From the cell containing the given text, extract its center point as (x, y) coordinate. 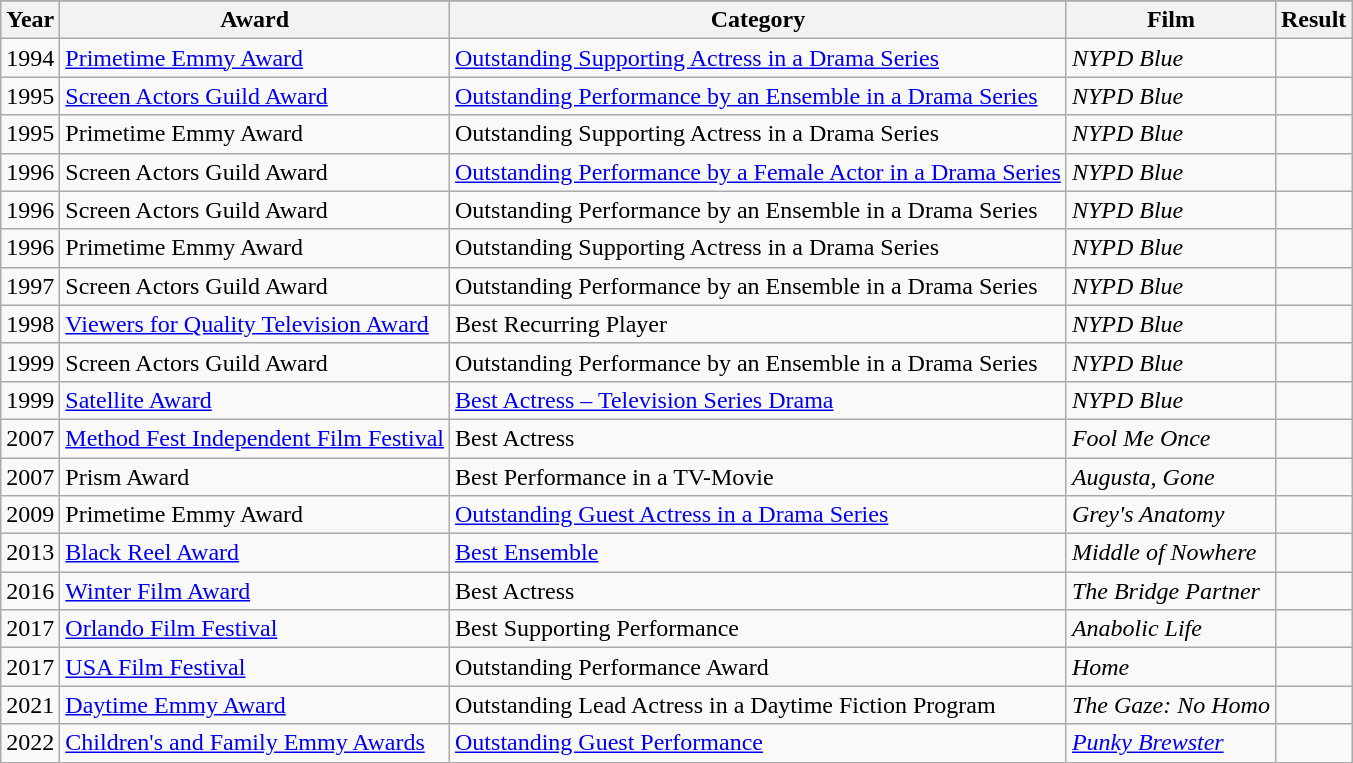
Outstanding Performance Award (758, 667)
Result (1313, 20)
Best Supporting Performance (758, 629)
Orlando Film Festival (255, 629)
Film (1170, 20)
Punky Brewster (1170, 743)
2013 (30, 553)
Grey's Anatomy (1170, 515)
Year (30, 20)
The Bridge Partner (1170, 591)
USA Film Festival (255, 667)
Category (758, 20)
Daytime Emmy Award (255, 705)
Middle of Nowhere (1170, 553)
Winter Film Award (255, 591)
Augusta, Gone (1170, 477)
Prism Award (255, 477)
2009 (30, 515)
Outstanding Performance by a Female Actor in a Drama Series (758, 172)
Home (1170, 667)
2021 (30, 705)
Viewers for Quality Television Award (255, 324)
Black Reel Award (255, 553)
Outstanding Guest Performance (758, 743)
The Gaze: No Homo (1170, 705)
Outstanding Guest Actress in a Drama Series (758, 515)
Best Actress – Television Series Drama (758, 400)
Award (255, 20)
Best Ensemble (758, 553)
Best Performance in a TV-Movie (758, 477)
1997 (30, 286)
Anabolic Life (1170, 629)
Children's and Family Emmy Awards (255, 743)
1994 (30, 58)
Satellite Award (255, 400)
1998 (30, 324)
2022 (30, 743)
Best Recurring Player (758, 324)
Fool Me Once (1170, 438)
2016 (30, 591)
Outstanding Lead Actress in a Daytime Fiction Program (758, 705)
Method Fest Independent Film Festival (255, 438)
